Identify which cell holds the provided text, then report its (X, Y) central coordinate. 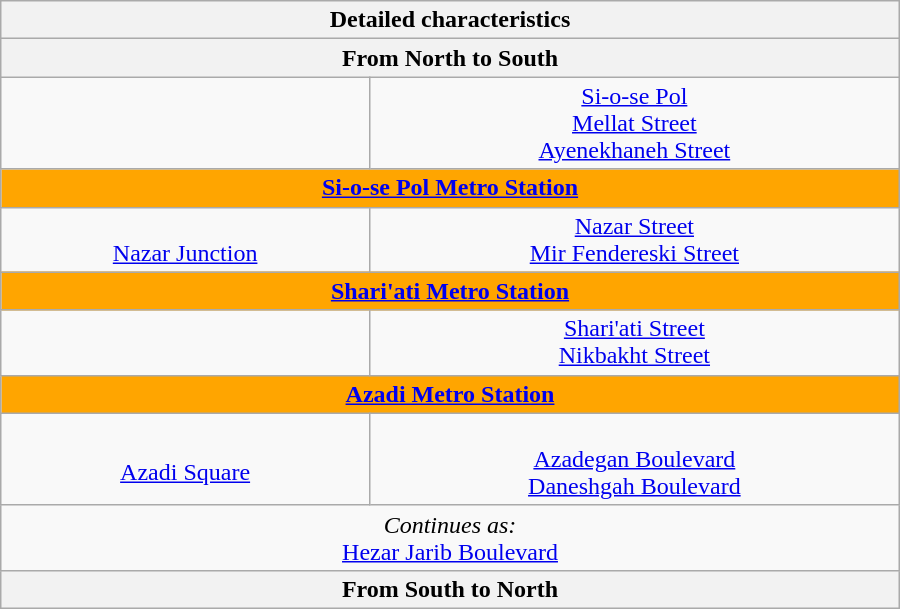
Shari'ati Street Nikbakht Street (634, 342)
From South to North (450, 589)
Nazar Street Mir Fendereski Street (634, 240)
Azadi Square (186, 459)
Continues as: Hezar Jarib Boulevard (450, 538)
Shari'ati Metro Station (450, 291)
From North to South (450, 58)
Azadi Metro Station (450, 394)
Nazar Junction (186, 240)
Detailed characteristics (450, 20)
Si-o-se Pol Mellat Street Ayenekhaneh Street (634, 123)
Si-o-se Pol Metro Station (450, 188)
Azadegan Boulevard Daneshgah Boulevard (634, 459)
